Pinpoint the cell where the given text exists, returning its (x, y) midpoint coordinate. 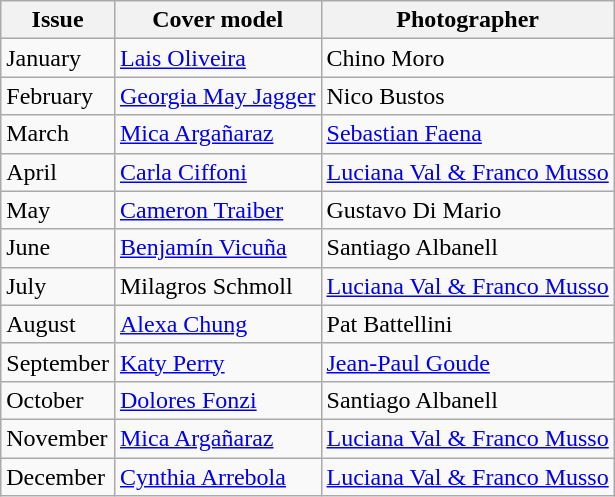
July (58, 286)
September (58, 362)
December (58, 477)
Pat Battellini (468, 324)
Katy Perry (218, 362)
Alexa Chung (218, 324)
Lais Oliveira (218, 58)
Nico Bustos (468, 96)
March (58, 134)
May (58, 210)
February (58, 96)
Cynthia Arrebola (218, 477)
October (58, 400)
April (58, 172)
Carla Ciffoni (218, 172)
June (58, 248)
November (58, 438)
Dolores Fonzi (218, 400)
Jean-Paul Goude (468, 362)
Gustavo Di Mario (468, 210)
Milagros Schmoll (218, 286)
Cover model (218, 20)
Issue (58, 20)
Cameron Traiber (218, 210)
Chino Moro (468, 58)
Benjamín Vicuña (218, 248)
Photographer (468, 20)
Georgia May Jagger (218, 96)
Sebastian Faena (468, 134)
August (58, 324)
January (58, 58)
